Determine the [X, Y] coordinate at the center of the cell enclosing the given text.  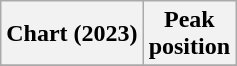
Peakposition [189, 34]
Chart (2023) [72, 34]
